Pinpoint the cell where the given text exists, returning its (X, Y) midpoint coordinate. 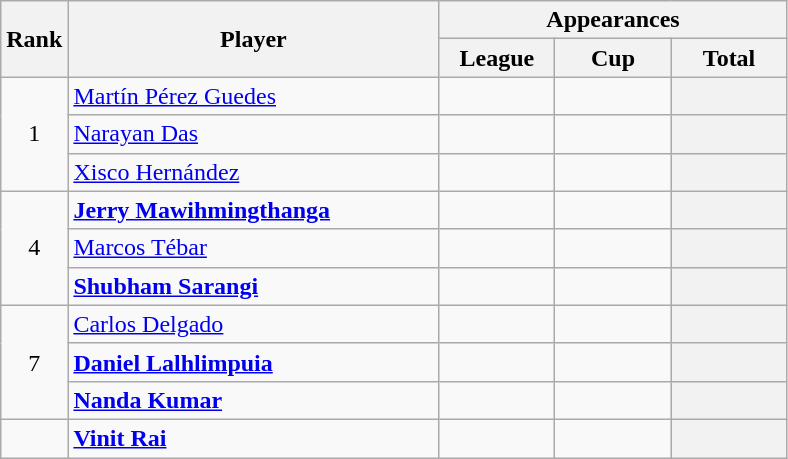
League (497, 58)
Total (729, 58)
4 (34, 248)
1 (34, 134)
Marcos Tébar (254, 248)
Rank (34, 39)
Cup (613, 58)
Player (254, 39)
Appearances (613, 20)
Nanda Kumar (254, 400)
7 (34, 362)
Narayan Das (254, 134)
Xisco Hernández (254, 172)
Carlos Delgado (254, 324)
Martín Pérez Guedes (254, 96)
Jerry Mawihmingthanga (254, 210)
Shubham Sarangi (254, 286)
Vinit Rai (254, 438)
Daniel Lalhlimpuia (254, 362)
